Determine the [x, y] coordinate at the center of the cell enclosing the given text.  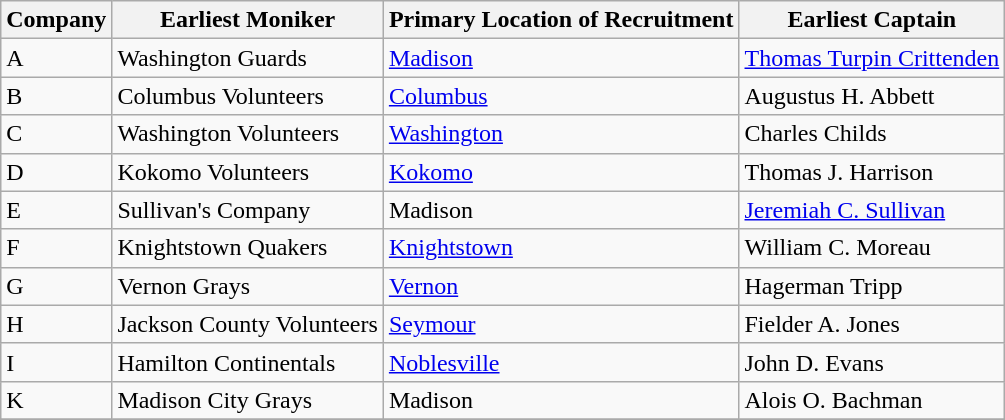
Washington Guards [248, 58]
Thomas J. Harrison [872, 172]
Sullivan's Company [248, 210]
Jeremiah C. Sullivan [872, 210]
William C. Moreau [872, 248]
K [56, 400]
Charles Childs [872, 134]
Noblesville [561, 362]
Hamilton Continentals [248, 362]
Jackson County Volunteers [248, 324]
Knightstown [561, 248]
Knightstown Quakers [248, 248]
Earliest Moniker [248, 20]
Vernon Grays [248, 286]
Thomas Turpin Crittenden [872, 58]
Kokomo [561, 172]
Company [56, 20]
C [56, 134]
Earliest Captain [872, 20]
Hagerman Tripp [872, 286]
Washington [561, 134]
Columbus [561, 96]
Madison City Grays [248, 400]
Primary Location of Recruitment [561, 20]
I [56, 362]
B [56, 96]
Vernon [561, 286]
John D. Evans [872, 362]
F [56, 248]
D [56, 172]
E [56, 210]
Fielder A. Jones [872, 324]
Alois O. Bachman [872, 400]
Kokomo Volunteers [248, 172]
Augustus H. Abbett [872, 96]
G [56, 286]
Washington Volunteers [248, 134]
A [56, 58]
Columbus Volunteers [248, 96]
H [56, 324]
Seymour [561, 324]
